Search for the cell housing the specified text and yield its (X, Y) center coordinate. 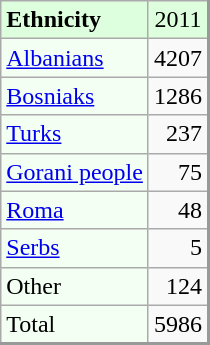
5 (178, 248)
Bosniaks (75, 96)
Ethnicity (75, 20)
4207 (178, 58)
Albanians (75, 58)
48 (178, 210)
75 (178, 172)
Serbs (75, 248)
Other (75, 286)
Roma (75, 210)
Total (75, 324)
Turks (75, 134)
Gorani people (75, 172)
2011 (178, 20)
5986 (178, 324)
1286 (178, 96)
124 (178, 286)
237 (178, 134)
